Locate the cell with the specified text and output its [x, y] center coordinate. 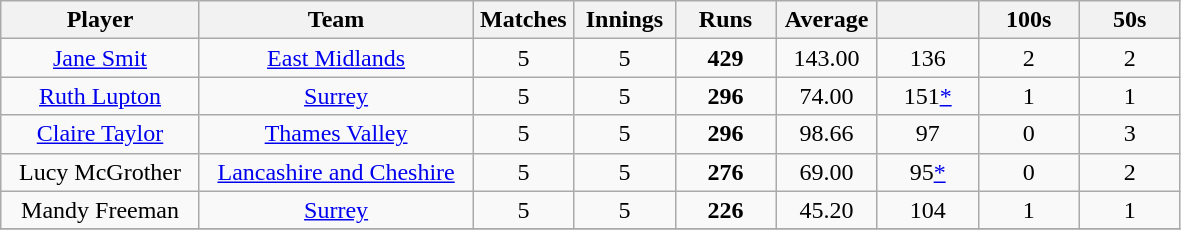
Matches [524, 20]
Mandy Freeman [100, 210]
100s [1028, 20]
104 [928, 210]
Team [336, 20]
95* [928, 172]
Runs [726, 20]
136 [928, 58]
74.00 [826, 96]
East Midlands [336, 58]
226 [726, 210]
50s [1130, 20]
Innings [624, 20]
Average [826, 20]
143.00 [826, 58]
Player [100, 20]
151* [928, 96]
Lancashire and Cheshire [336, 172]
Thames Valley [336, 134]
Jane Smit [100, 58]
Claire Taylor [100, 134]
3 [1130, 134]
429 [726, 58]
98.66 [826, 134]
69.00 [826, 172]
45.20 [826, 210]
97 [928, 134]
Ruth Lupton [100, 96]
276 [726, 172]
Lucy McGrother [100, 172]
